Return (X, Y) of the center of cell containing provided text 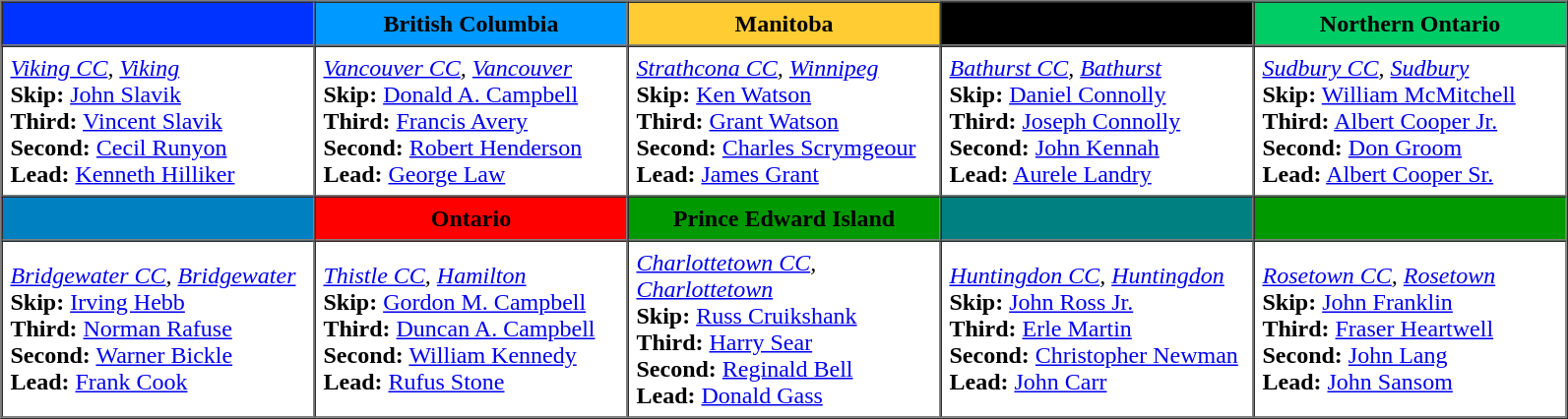
Huntingdon CC, HuntingdonSkip: John Ross Jr. Third: Erle Martin Second: Christopher Newman Lead: John Carr (1098, 329)
Charlottetown CC, CharlottetownSkip: Russ Cruikshank Third: Harry Sear Second: Reginald Bell Lead: Donald Gass (784, 329)
Thistle CC, HamiltonSkip: Gordon M. Campbell Third: Duncan A. Campbell Second: William Kennedy Lead: Rufus Stone (471, 329)
Sudbury CC, SudburySkip: William McMitchell Third: Albert Cooper Jr. Second: Don Groom Lead: Albert Cooper Sr. (1411, 120)
Bridgewater CC, BridgewaterSkip: Irving Hebb Third: Norman Rafuse Second: Warner Bickle Lead: Frank Cook (158, 329)
British Columbia (471, 24)
Ontario (471, 218)
Manitoba (784, 24)
Bathurst CC, BathurstSkip: Daniel Connolly Third: Joseph Connolly Second: John Kennah Lead: Aurele Landry (1098, 120)
Northern Ontario (1411, 24)
Prince Edward Island (784, 218)
Rosetown CC, RosetownSkip: John Franklin Third: Fraser Heartwell Second: John Lang Lead: John Sansom (1411, 329)
Strathcona CC, WinnipegSkip: Ken Watson Third: Grant Watson Second: Charles Scrymgeour Lead: James Grant (784, 120)
Viking CC, VikingSkip: John Slavik Third: Vincent Slavik Second: Cecil Runyon Lead: Kenneth Hilliker (158, 120)
Vancouver CC, VancouverSkip: Donald A. Campbell Third: Francis Avery Second: Robert Henderson Lead: George Law (471, 120)
